Capture the cell that displays the provided text and extract its (x, y) central coordinate. 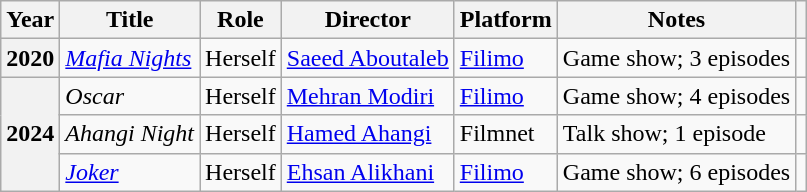
Saeed Aboutaleb (368, 58)
Game show; 4 episodes (676, 96)
2020 (30, 58)
Director (368, 20)
Title (130, 20)
Talk show; 1 episode (676, 134)
Game show; 3 episodes (676, 58)
Oscar (130, 96)
Hamed Ahangi (368, 134)
Filmnet (506, 134)
Mehran Modiri (368, 96)
Year (30, 20)
Platform (506, 20)
Joker (130, 172)
Mafia Nights (130, 58)
Role (241, 20)
Ehsan Alikhani (368, 172)
Notes (676, 20)
Game show; 6 episodes (676, 172)
Ahangi Night (130, 134)
2024 (30, 134)
